Return [x, y] of the center of cell containing provided text 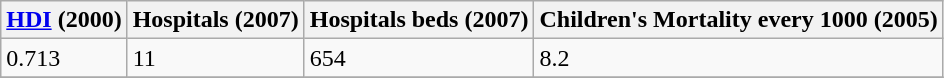
654 [419, 58]
8.2 [738, 58]
0.713 [64, 58]
11 [216, 58]
Children's Mortality every 1000 (2005) [738, 20]
Hospitals beds (2007) [419, 20]
HDI (2000) [64, 20]
Hospitals (2007) [216, 20]
